Pinpoint the cell where the given text exists, returning its (x, y) midpoint coordinate. 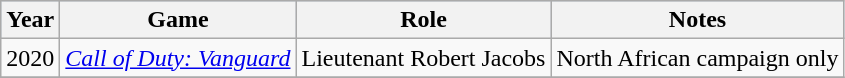
Game (178, 20)
Lieutenant Robert Jacobs (424, 58)
Notes (698, 20)
Year (30, 20)
North African campaign only (698, 58)
Call of Duty: Vanguard (178, 58)
2020 (30, 58)
Role (424, 20)
